Return the (x, y) coordinate for the center point of the cell that contains the specified text.  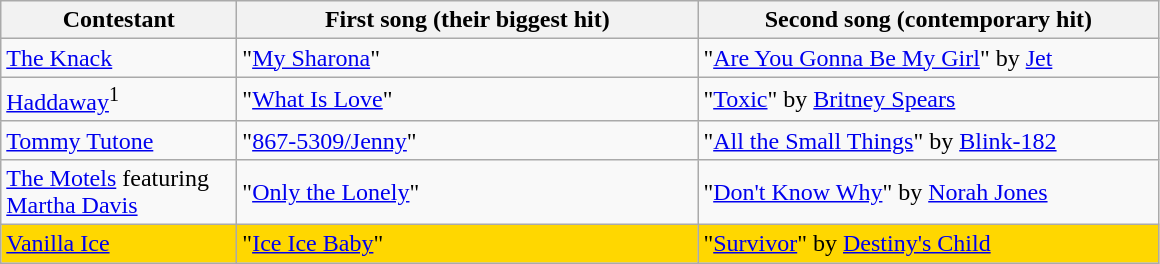
"867-5309/Jenny" (468, 140)
Tommy Tutone (119, 140)
"Toxic" by Britney Spears (928, 100)
"Survivor" by Destiny's Child (928, 244)
"Only the Lonely" (468, 192)
"Ice Ice Baby" (468, 244)
Vanilla Ice (119, 244)
"All the Small Things" by Blink-182 (928, 140)
"What Is Love" (468, 100)
The Motels featuring Martha Davis (119, 192)
Contestant (119, 20)
The Knack (119, 58)
Second song (contemporary hit) (928, 20)
"Are You Gonna Be My Girl" by Jet (928, 58)
"My Sharona" (468, 58)
First song (their biggest hit) (468, 20)
"Don't Know Why" by Norah Jones (928, 192)
Haddaway1 (119, 100)
